Return the (x, y) coordinate for the center point of the cell that contains the specified text.  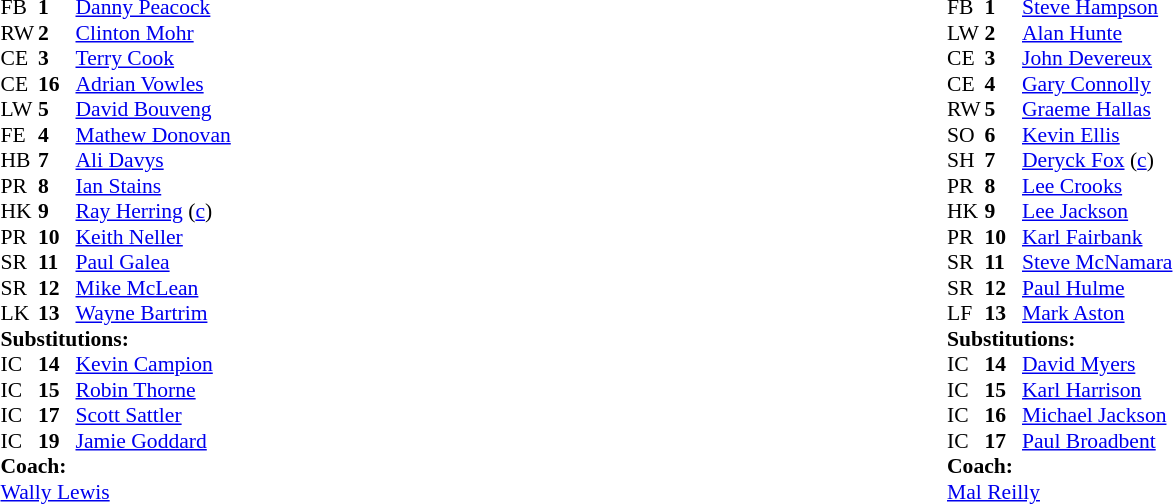
FE (19, 135)
Deryck Fox (c) (1097, 161)
Wayne Bartrim (154, 313)
Mathew Donovan (154, 135)
Ian Stains (154, 186)
Paul Hulme (1097, 288)
Robin Thorne (154, 390)
Gary Connolly (1097, 84)
Jamie Goddard (154, 441)
John Devereux (1097, 59)
Ray Herring (c) (154, 211)
Mark Aston (1097, 313)
Kevin Campion (154, 365)
Karl Harrison (1097, 390)
Ali Davys (154, 161)
Mike McLean (154, 288)
Clinton Mohr (154, 33)
Alan Hunte (1097, 33)
Adrian Vowles (154, 84)
SO (966, 135)
Michael Jackson (1097, 415)
Scott Sattler (154, 415)
Paul Galea (154, 263)
Kevin Ellis (1097, 135)
Keith Neller (154, 237)
Karl Fairbank (1097, 237)
6 (1003, 135)
Terry Cook (154, 59)
LK (19, 313)
Lee Crooks (1097, 186)
Lee Jackson (1097, 211)
19 (57, 441)
David Myers (1097, 365)
Graeme Hallas (1097, 109)
David Bouveng (154, 109)
SH (966, 161)
HB (19, 161)
Steve McNamara (1097, 263)
LF (966, 313)
Paul Broadbent (1097, 441)
